Provide the (X, Y) coordinate of the cell's center where the given text is located.  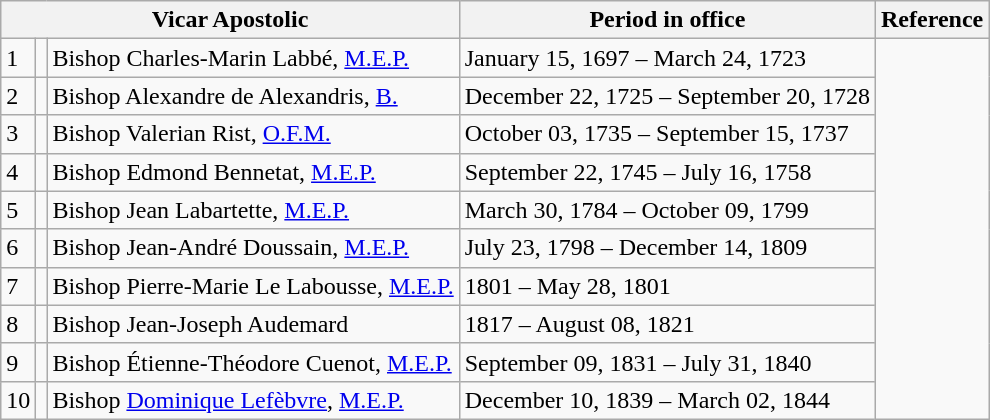
December 22, 1725 – September 20, 1728 (667, 96)
Period in office (667, 20)
10 (18, 400)
Reference (932, 20)
Bishop Pierre-Marie Le Labousse, M.E.P. (253, 286)
September 22, 1745 – July 16, 1758 (667, 172)
2 (18, 96)
7 (18, 286)
January 15, 1697 – March 24, 1723 (667, 58)
1801 – May 28, 1801 (667, 286)
Bishop Dominique Lefèbvre, M.E.P. (253, 400)
Bishop Jean-Joseph Audemard (253, 324)
September 09, 1831 – July 31, 1840 (667, 362)
July 23, 1798 – December 14, 1809 (667, 248)
6 (18, 248)
1 (18, 58)
Bishop Jean Labartette, M.E.P. (253, 210)
March 30, 1784 – October 09, 1799 (667, 210)
October 03, 1735 – September 15, 1737 (667, 134)
5 (18, 210)
1817 – August 08, 1821 (667, 324)
3 (18, 134)
December 10, 1839 – March 02, 1844 (667, 400)
9 (18, 362)
Bishop Edmond Bennetat, M.E.P. (253, 172)
Bishop Charles-Marin Labbé, M.E.P. (253, 58)
Bishop Jean-André Doussain, M.E.P. (253, 248)
4 (18, 172)
Vicar Apostolic (230, 20)
Bishop Alexandre de Alexandris, B. (253, 96)
Bishop Étienne-Théodore Cuenot, M.E.P. (253, 362)
8 (18, 324)
Bishop Valerian Rist, O.F.M. (253, 134)
